Locate the cell with the specified text and output its (x, y) center coordinate. 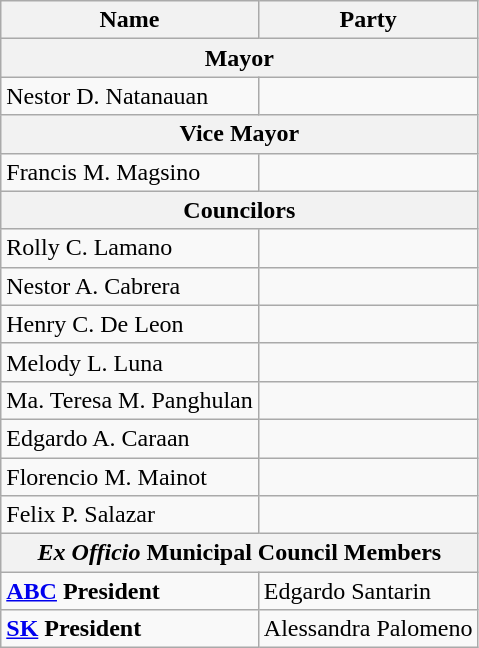
Mayor (240, 58)
Alessandra Palomeno (368, 629)
Felix P. Salazar (130, 515)
Party (368, 20)
Rolly C. Lamano (130, 248)
Vice Mayor (240, 134)
Edgardo Santarin (368, 591)
Nestor A. Cabrera (130, 286)
Name (130, 20)
Edgardo A. Caraan (130, 438)
Councilors (240, 210)
Henry C. De Leon (130, 324)
Florencio M. Mainot (130, 477)
ABC President (130, 591)
Melody L. Luna (130, 362)
Ex Officio Municipal Council Members (240, 553)
Nestor D. Natanauan (130, 96)
Francis M. Magsino (130, 172)
SK President (130, 629)
Ma. Teresa M. Panghulan (130, 400)
